Detect which cell encompasses the target text, then output its [x, y] center coordinate. 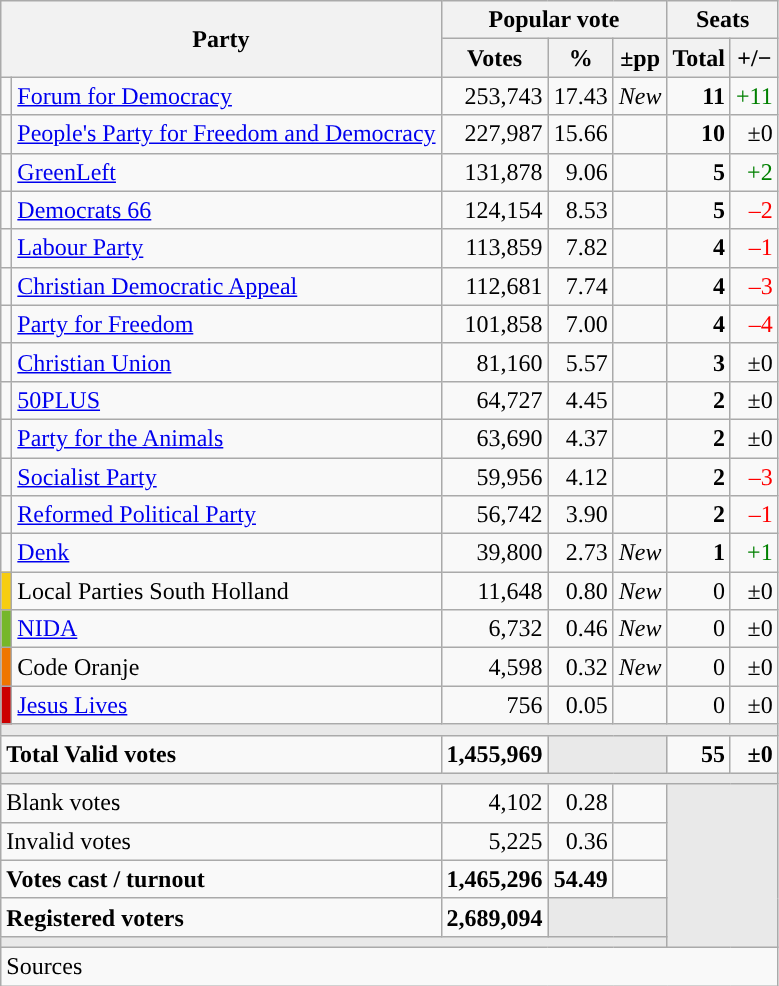
Jesus Lives [226, 705]
11,648 [494, 591]
Code Oranje [226, 667]
101,858 [494, 324]
113,859 [494, 248]
9.06 [580, 172]
GreenLeft [226, 172]
Votes [494, 58]
Blank votes [221, 803]
7.00 [580, 324]
3.90 [580, 515]
Denk [226, 553]
7.82 [580, 248]
Christian Union [226, 362]
0.46 [580, 629]
Total Valid votes [221, 754]
–2 [754, 210]
1 [699, 553]
Local Parties South Holland [226, 591]
+1 [754, 553]
+/− [754, 58]
% [580, 58]
Invalid votes [221, 841]
227,987 [494, 134]
50PLUS [226, 400]
–4 [754, 324]
5,225 [494, 841]
Total [699, 58]
Party for Freedom [226, 324]
Democrats 66 [226, 210]
11 [699, 96]
55 [699, 754]
0.05 [580, 705]
1,455,969 [494, 754]
Seats [722, 20]
3 [699, 362]
81,160 [494, 362]
15.66 [580, 134]
Forum for Democracy [226, 96]
±pp [640, 58]
Sources [390, 966]
39,800 [494, 553]
54.49 [580, 879]
756 [494, 705]
4,598 [494, 667]
Socialist Party [226, 477]
59,956 [494, 477]
Party for the Animals [226, 438]
6,732 [494, 629]
63,690 [494, 438]
7.74 [580, 286]
+11 [754, 96]
People's Party for Freedom and Democracy [226, 134]
Party [221, 39]
8.53 [580, 210]
Votes cast / turnout [221, 879]
0.28 [580, 803]
Popular vote [554, 20]
10 [699, 134]
Christian Democratic Appeal [226, 286]
5.57 [580, 362]
+2 [754, 172]
Labour Party [226, 248]
131,878 [494, 172]
56,742 [494, 515]
1,465,296 [494, 879]
253,743 [494, 96]
0.80 [580, 591]
2.73 [580, 553]
4,102 [494, 803]
112,681 [494, 286]
NIDA [226, 629]
Reformed Political Party [226, 515]
4.45 [580, 400]
4.12 [580, 477]
0.36 [580, 841]
17.43 [580, 96]
4.37 [580, 438]
64,727 [494, 400]
124,154 [494, 210]
0.32 [580, 667]
Registered voters [221, 917]
2,689,094 [494, 917]
